Locate the cell with the specified text and output its [x, y] center coordinate. 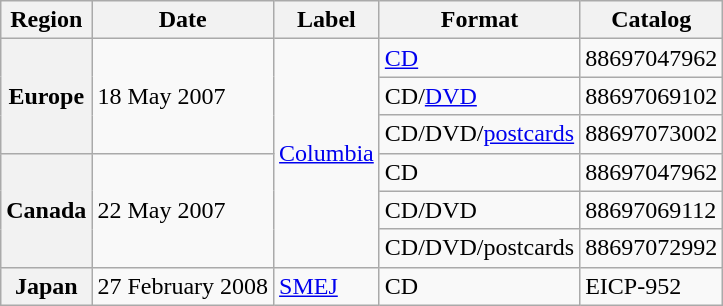
Columbia [327, 153]
22 May 2007 [183, 210]
Europe [46, 96]
Catalog [652, 20]
Date [183, 20]
SMEJ [327, 286]
88697069102 [652, 96]
Japan [46, 286]
88697072992 [652, 248]
27 February 2008 [183, 286]
Label [327, 20]
Region [46, 20]
EICP-952 [652, 286]
Canada [46, 210]
18 May 2007 [183, 96]
88697073002 [652, 134]
Format [479, 20]
88697069112 [652, 210]
